From the cell containing the given text, extract its center point as [x, y] coordinate. 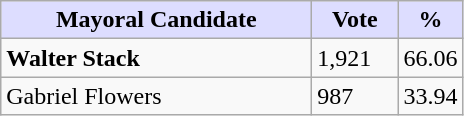
Vote [355, 20]
Walter Stack [156, 58]
66.06 [430, 58]
Gabriel Flowers [156, 96]
Mayoral Candidate [156, 20]
1,921 [355, 58]
33.94 [430, 96]
987 [355, 96]
% [430, 20]
